Determine the [X, Y] coordinate at the center of the cell enclosing the given text.  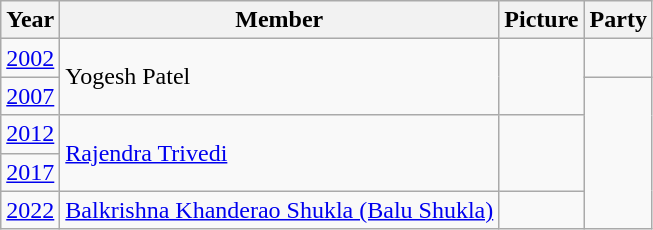
Yogesh Patel [280, 77]
Year [30, 20]
Party [618, 20]
Rajendra Trivedi [280, 153]
2017 [30, 172]
2002 [30, 58]
Picture [542, 20]
2022 [30, 210]
Balkrishna Khanderao Shukla (Balu Shukla) [280, 210]
2012 [30, 134]
Member [280, 20]
2007 [30, 96]
